Determine the (X, Y) coordinate at the center of the cell enclosing the given text.  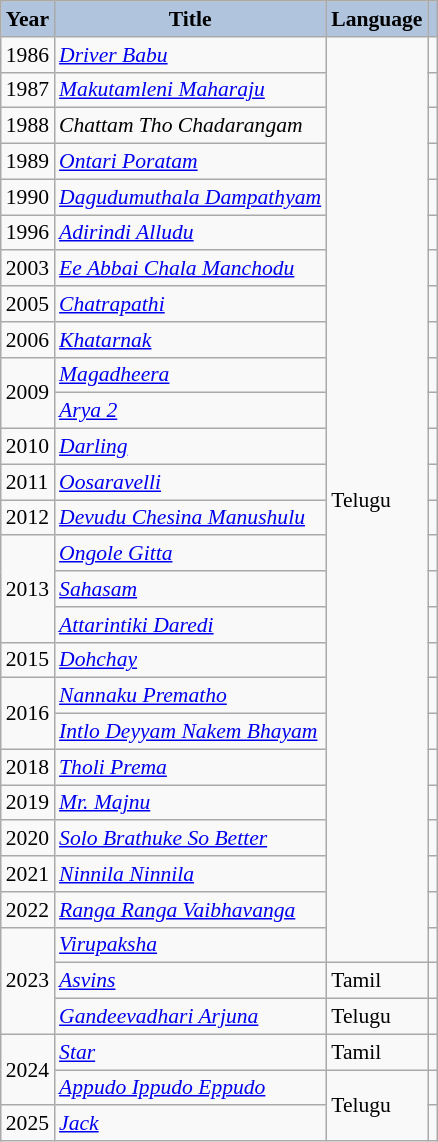
Dohchay (190, 660)
Title (190, 19)
Sahasam (190, 589)
2010 (28, 447)
2012 (28, 518)
Asvins (190, 981)
1989 (28, 162)
2009 (28, 392)
Solo Brathuke So Better (190, 839)
Language (376, 19)
Ranga Ranga Vaibhavanga (190, 910)
Darling (190, 447)
2005 (28, 304)
Virupaksha (190, 945)
Jack (190, 1124)
Ongole Gitta (190, 554)
Ee Abbai Chala Manchodu (190, 269)
Mr. Majnu (190, 803)
Oosaravelli (190, 482)
Makutamleni Maharaju (190, 90)
2020 (28, 839)
2015 (28, 660)
Chatrapathi (190, 304)
Driver Babu (190, 55)
1990 (28, 197)
Ninnila Ninnila (190, 874)
2022 (28, 910)
Adirindi Alludu (190, 233)
Star (190, 1052)
2011 (28, 482)
Nannaku Prematho (190, 696)
1987 (28, 90)
Khatarnak (190, 340)
Intlo Deyyam Nakem Bhayam (190, 732)
2025 (28, 1124)
1996 (28, 233)
Devudu Chesina Manushulu (190, 518)
Chattam Tho Chadarangam (190, 126)
Arya 2 (190, 411)
Tholi Prema (190, 767)
2013 (28, 590)
1988 (28, 126)
2003 (28, 269)
2018 (28, 767)
2023 (28, 980)
Year (28, 19)
2016 (28, 714)
Magadheera (190, 375)
2024 (28, 1070)
2019 (28, 803)
Appudo Ippudo Eppudo (190, 1088)
Ontari Poratam (190, 162)
Attarintiki Daredi (190, 625)
Gandeevadhari Arjuna (190, 1017)
1986 (28, 55)
Dagudumuthala Dampathyam (190, 197)
2006 (28, 340)
2021 (28, 874)
